Find where the given text appears and provide that cell's center as (x, y) coordinate. 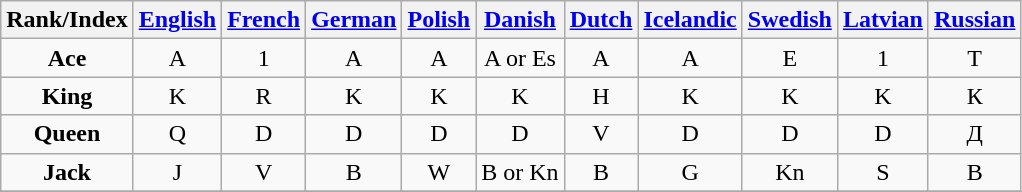
H (601, 96)
S (882, 172)
Д (974, 134)
Ace (67, 58)
German (354, 20)
К (974, 96)
Q (177, 134)
Queen (67, 134)
English (177, 20)
Т (974, 58)
Kn (790, 172)
A or Es (520, 58)
В (974, 172)
E (790, 58)
Swedish (790, 20)
R (264, 96)
J (177, 172)
French (264, 20)
King (67, 96)
Polish (439, 20)
W (439, 172)
Icelandic (690, 20)
Dutch (601, 20)
Latvian (882, 20)
G (690, 172)
Jack (67, 172)
B or Kn (520, 172)
Russian (974, 20)
Rank/Index (67, 20)
Danish (520, 20)
